For the text-containing cell, return its midpoint in [X, Y] coordinate format. 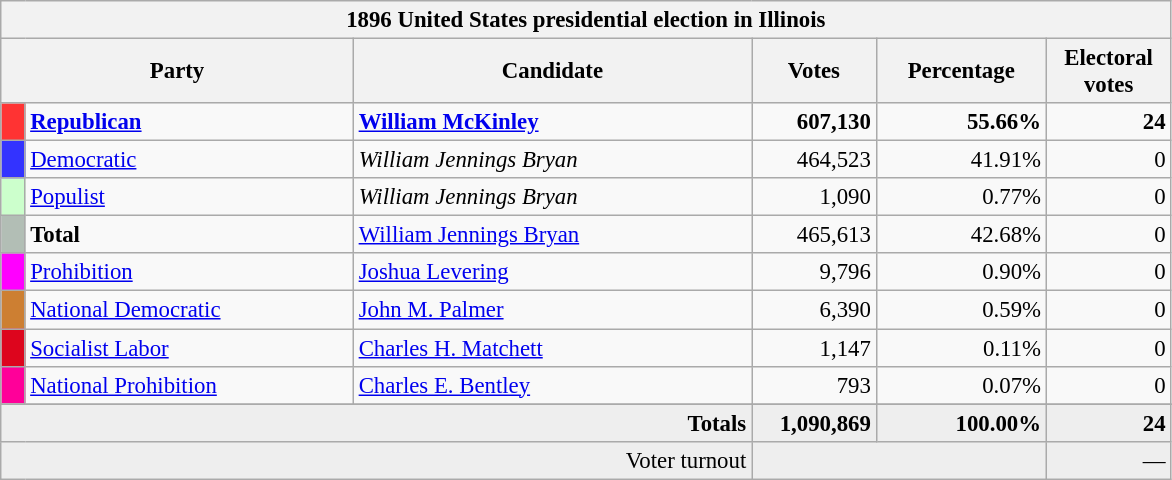
Prohibition [189, 273]
— [1108, 460]
9,796 [814, 273]
Populist [189, 197]
Party [178, 72]
1,090,869 [814, 423]
National Prohibition [189, 385]
1,090 [814, 197]
National Democratic [189, 310]
Totals [376, 423]
41.91% [961, 160]
6,390 [814, 310]
0.11% [961, 348]
Joshua Levering [552, 273]
Socialist Labor [189, 348]
William McKinley [552, 122]
Voter turnout [376, 460]
0.90% [961, 273]
Percentage [961, 72]
Charles E. Bentley [552, 385]
55.66% [961, 122]
0.77% [961, 197]
464,523 [814, 160]
Candidate [552, 72]
0.59% [961, 310]
465,613 [814, 235]
1,147 [814, 348]
793 [814, 385]
Electoral votes [1108, 72]
Total [189, 235]
100.00% [961, 423]
John M. Palmer [552, 310]
42.68% [961, 235]
607,130 [814, 122]
Votes [814, 72]
1896 United States presidential election in Illinois [586, 20]
Democratic [189, 160]
0.07% [961, 385]
Republican [189, 122]
Charles H. Matchett [552, 348]
